Output the [X, Y] coordinate of the center of the cell containing the given text.  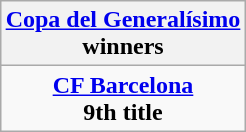
CF Barcelona9th title [123, 98]
Copa del Generalísimowinners [123, 34]
